Return (x, y) of the center of cell containing provided text 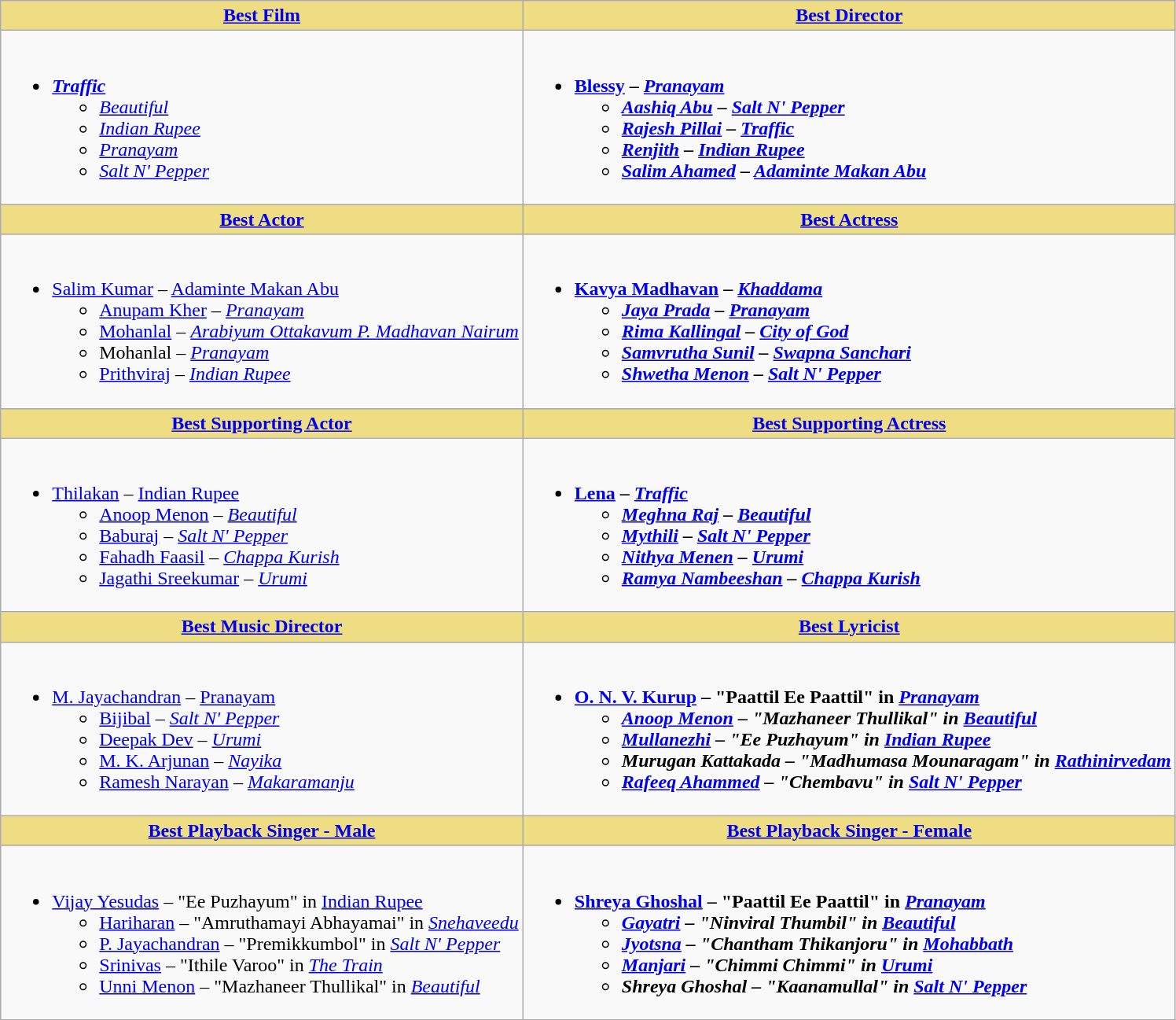
Salim Kumar – Adaminte Makan AbuAnupam Kher – PranayamMohanlal – Arabiyum Ottakavum P. Madhavan NairumMohanlal – PranayamPrithviraj – Indian Rupee (263, 321)
Best Playback Singer - Female (849, 830)
Best Actor (263, 219)
Best Supporting Actress (849, 423)
Best Lyricist (849, 627)
Thilakan – Indian RupeeAnoop Menon – BeautifulBaburaj – Salt N' PepperFahadh Faasil – Chappa KurishJagathi Sreekumar – Urumi (263, 525)
Best Film (263, 16)
TrafficBeautifulIndian RupeePranayamSalt N' Pepper (263, 118)
Best Music Director (263, 627)
Kavya Madhavan – KhaddamaJaya Prada – PranayamRima Kallingal – City of GodSamvrutha Sunil – Swapna SanchariShwetha Menon – Salt N' Pepper (849, 321)
Blessy – PranayamAashiq Abu – Salt N' PepperRajesh Pillai – TrafficRenjith – Indian RupeeSalim Ahamed – Adaminte Makan Abu (849, 118)
Best Playback Singer - Male (263, 830)
Best Actress (849, 219)
Lena – TrafficMeghna Raj – BeautifulMythili – Salt N' PepperNithya Menen – UrumiRamya Nambeeshan – Chappa Kurish (849, 525)
Best Supporting Actor (263, 423)
M. Jayachandran – PranayamBijibal – Salt N' PepperDeepak Dev – UrumiM. K. Arjunan – NayikaRamesh Narayan – Makaramanju (263, 728)
Best Director (849, 16)
